Provide the [x, y] coordinate of the cell's center where the given text is located.  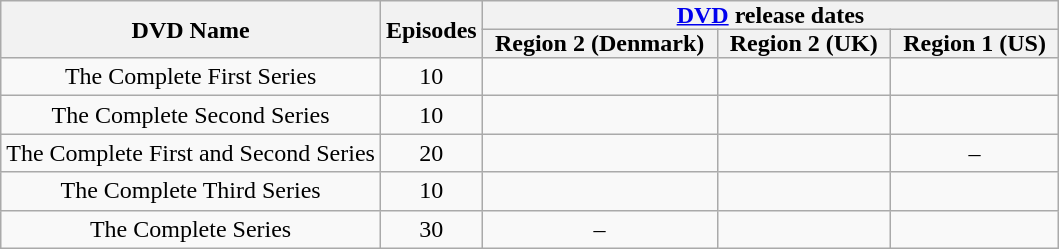
The Complete Third Series [191, 191]
Region 2 (Denmark) [600, 43]
Region 1 (US) [974, 43]
The Complete First and Second Series [191, 153]
30 [431, 229]
20 [431, 153]
DVD release dates [770, 15]
The Complete Second Series [191, 115]
The Complete Series [191, 229]
The Complete First Series [191, 77]
Region 2 (UK) [804, 43]
Episodes [431, 30]
DVD Name [191, 30]
